Pinpoint the cell where the given text exists, returning its (x, y) midpoint coordinate. 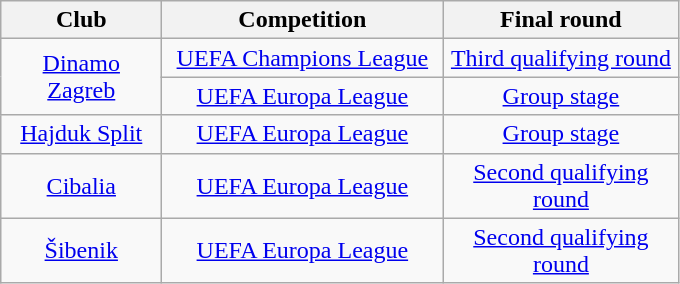
Hajduk Split (82, 134)
Cibalia (82, 186)
Competition (302, 20)
Šibenik (82, 250)
Third qualifying round (561, 58)
Dinamo Zagreb (82, 77)
Club (82, 20)
Final round (561, 20)
UEFA Champions League (302, 58)
